Identify which cell holds the provided text, then report its (x, y) central coordinate. 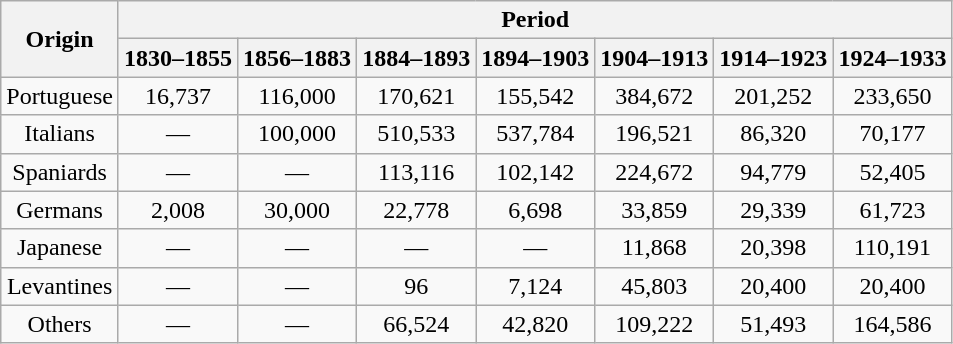
1856–1883 (298, 58)
Origin (60, 39)
1894–1903 (536, 58)
170,621 (416, 96)
86,320 (774, 134)
7,124 (536, 286)
16,737 (178, 96)
70,177 (892, 134)
52,405 (892, 172)
42,820 (536, 324)
Others (60, 324)
Portuguese (60, 96)
384,672 (654, 96)
33,859 (654, 210)
29,339 (774, 210)
510,533 (416, 134)
110,191 (892, 248)
102,142 (536, 172)
1830–1855 (178, 58)
45,803 (654, 286)
51,493 (774, 324)
11,868 (654, 248)
1904–1913 (654, 58)
66,524 (416, 324)
224,672 (654, 172)
94,779 (774, 172)
Italians (60, 134)
2,008 (178, 210)
1914–1923 (774, 58)
20,398 (774, 248)
196,521 (654, 134)
201,252 (774, 96)
537,784 (536, 134)
Germans (60, 210)
164,586 (892, 324)
1884–1893 (416, 58)
6,698 (536, 210)
109,222 (654, 324)
61,723 (892, 210)
Spaniards (60, 172)
22,778 (416, 210)
96 (416, 286)
Japanese (60, 248)
155,542 (536, 96)
1924–1933 (892, 58)
100,000 (298, 134)
233,650 (892, 96)
113,116 (416, 172)
Levantines (60, 286)
116,000 (298, 96)
30,000 (298, 210)
Period (534, 20)
